Identify which cell holds the provided text, then report its [x, y] central coordinate. 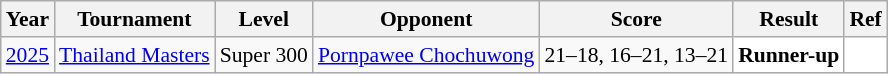
Score [636, 19]
Super 300 [264, 55]
2025 [28, 55]
Ref [865, 19]
Opponent [426, 19]
Thailand Masters [134, 55]
Result [788, 19]
Pornpawee Chochuwong [426, 55]
Year [28, 19]
Tournament [134, 19]
Level [264, 19]
21–18, 16–21, 13–21 [636, 55]
Runner-up [788, 55]
